Return the (x, y) coordinate for the center point of the cell that contains the specified text.  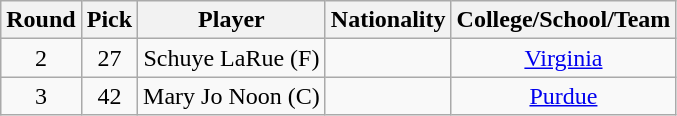
3 (41, 96)
27 (109, 58)
Pick (109, 20)
Player (232, 20)
Mary Jo Noon (C) (232, 96)
Round (41, 20)
College/School/Team (564, 20)
Schuye LaRue (F) (232, 58)
2 (41, 58)
Virginia (564, 58)
Purdue (564, 96)
Nationality (388, 20)
42 (109, 96)
